Output the [x, y] coordinate of the center of the cell containing the given text.  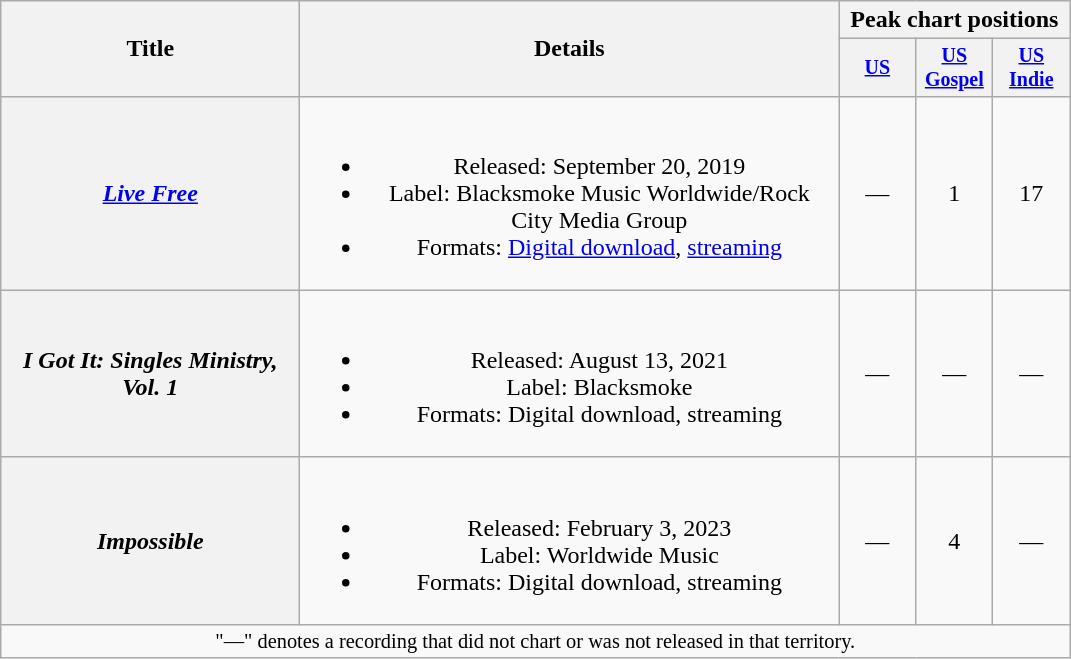
Released: September 20, 2019Label: Blacksmoke Music Worldwide/Rock City Media GroupFormats: Digital download, streaming [570, 193]
Released: August 13, 2021Label: BlacksmokeFormats: Digital download, streaming [570, 374]
USIndie [1032, 68]
Title [150, 49]
Peak chart positions [954, 20]
Details [570, 49]
17 [1032, 193]
US [878, 68]
4 [954, 540]
I Got It: Singles Ministry, Vol. 1 [150, 374]
Released: February 3, 2023Label: Worldwide MusicFormats: Digital download, streaming [570, 540]
1 [954, 193]
Live Free [150, 193]
"—" denotes a recording that did not chart or was not released in that territory. [536, 641]
Impossible [150, 540]
USGospel [954, 68]
